Determine the [X, Y] coordinate at the center of the cell enclosing the given text.  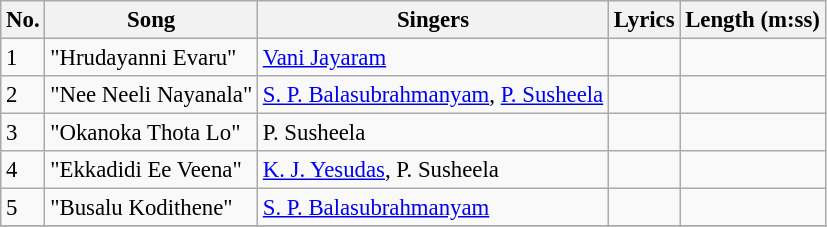
"Ekkadidi Ee Veena" [152, 170]
4 [23, 170]
Lyrics [644, 20]
1 [23, 58]
K. J. Yesudas, P. Susheela [432, 170]
S. P. Balasubrahmanyam [432, 208]
"Hrudayanni Evaru" [152, 58]
Song [152, 20]
No. [23, 20]
2 [23, 95]
Singers [432, 20]
"Busalu Kodithene" [152, 208]
"Okanoka Thota Lo" [152, 133]
P. Susheela [432, 133]
"Nee Neeli Nayanala" [152, 95]
S. P. Balasubrahmanyam, P. Susheela [432, 95]
3 [23, 133]
5 [23, 208]
Length (m:ss) [752, 20]
Vani Jayaram [432, 58]
